Detect which cell encompasses the target text, then output its (X, Y) center coordinate. 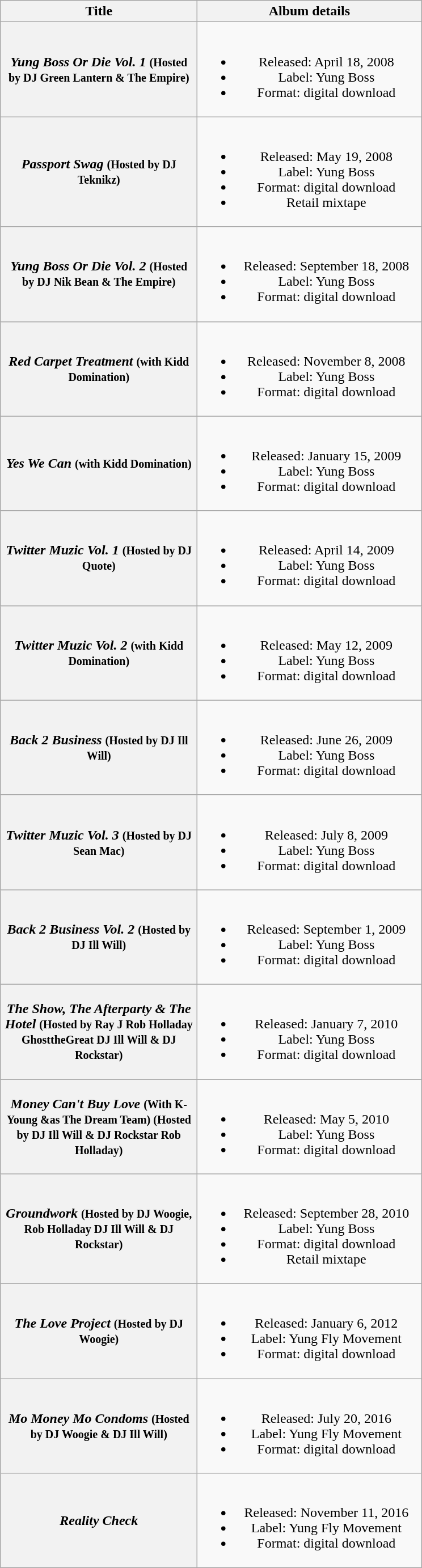
Twitter Muzic Vol. 1 (Hosted by DJ Quote) (99, 558)
Released: January 7, 2010Label: Yung BossFormat: digital download (310, 1032)
Released: July 8, 2009Label: Yung BossFormat: digital download (310, 842)
Red Carpet Treatment (with Kidd Domination) (99, 368)
Released: January 15, 2009Label: Yung BossFormat: digital download (310, 464)
Released: May 5, 2010Label: Yung BossFormat: digital download (310, 1127)
Released: July 20, 2016Label: Yung Fly MovementFormat: digital download (310, 1426)
Groundwork (Hosted by DJ Woogie, Rob Holladay DJ Ill Will & DJ Rockstar) (99, 1229)
Album details (310, 11)
Yung Boss Or Die Vol. 2 (Hosted by DJ Nik Bean & The Empire) (99, 274)
The Show, The Afterparty & The Hotel (Hosted by Ray J Rob Holladay GhosttheGreat DJ Ill Will & DJ Rockstar) (99, 1032)
Released: September 18, 2008Label: Yung BossFormat: digital download (310, 274)
Released: January 6, 2012Label: Yung Fly MovementFormat: digital download (310, 1331)
Released: September 1, 2009Label: Yung BossFormat: digital download (310, 936)
Released: June 26, 2009Label: Yung BossFormat: digital download (310, 747)
Released: April 18, 2008Label: Yung BossFormat: digital download (310, 69)
Back 2 Business (Hosted by DJ Ill Will) (99, 747)
The Love Project (Hosted by DJ Woogie) (99, 1331)
Passport Swag (Hosted by DJ Teknikz) (99, 172)
Released: November 8, 2008Label: Yung BossFormat: digital download (310, 368)
Released: November 11, 2016Label: Yung Fly MovementFormat: digital download (310, 1520)
Twitter Muzic Vol. 2 (with Kidd Domination) (99, 653)
Released: April 14, 2009Label: Yung BossFormat: digital download (310, 558)
Money Can't Buy Love (With K-Young &as The Dream Team) (Hosted by DJ Ill Will & DJ Rockstar Rob Holladay) (99, 1127)
Yung Boss Or Die Vol. 1 (Hosted by DJ Green Lantern & The Empire) (99, 69)
Released: September 28, 2010Label: Yung BossFormat: digital downloadRetail mixtape (310, 1229)
Released: May 12, 2009Label: Yung BossFormat: digital download (310, 653)
Released: May 19, 2008Label: Yung BossFormat: digital downloadRetail mixtape (310, 172)
Mo Money Mo Condoms (Hosted by DJ Woogie & DJ Ill Will) (99, 1426)
Twitter Muzic Vol. 3 (Hosted by DJ Sean Mac) (99, 842)
Yes We Can (with Kidd Domination) (99, 464)
Reality Check (99, 1520)
Back 2 Business Vol. 2 (Hosted by DJ Ill Will) (99, 936)
Title (99, 11)
